Determine the (X, Y) coordinate at the center of the cell enclosing the given text.  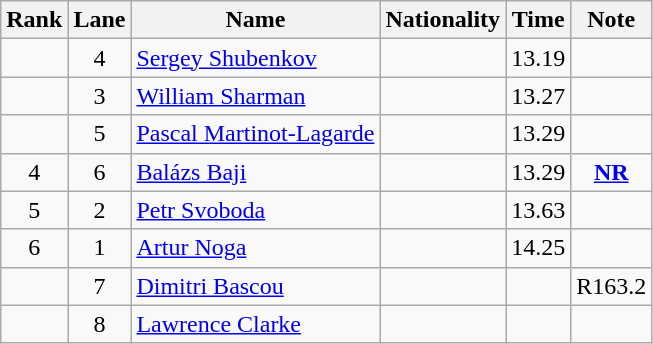
Rank (34, 20)
Sergey Shubenkov (256, 58)
Balázs Baji (256, 172)
Lane (100, 20)
Pascal Martinot-Lagarde (256, 134)
14.25 (538, 248)
Artur Noga (256, 248)
13.63 (538, 210)
Lawrence Clarke (256, 324)
Time (538, 20)
1 (100, 248)
7 (100, 286)
2 (100, 210)
Petr Svoboda (256, 210)
13.19 (538, 58)
Dimitri Bascou (256, 286)
Nationality (443, 20)
William Sharman (256, 96)
Note (612, 20)
Name (256, 20)
NR (612, 172)
3 (100, 96)
8 (100, 324)
13.27 (538, 96)
R163.2 (612, 286)
